Return (x, y) of the center of cell containing provided text 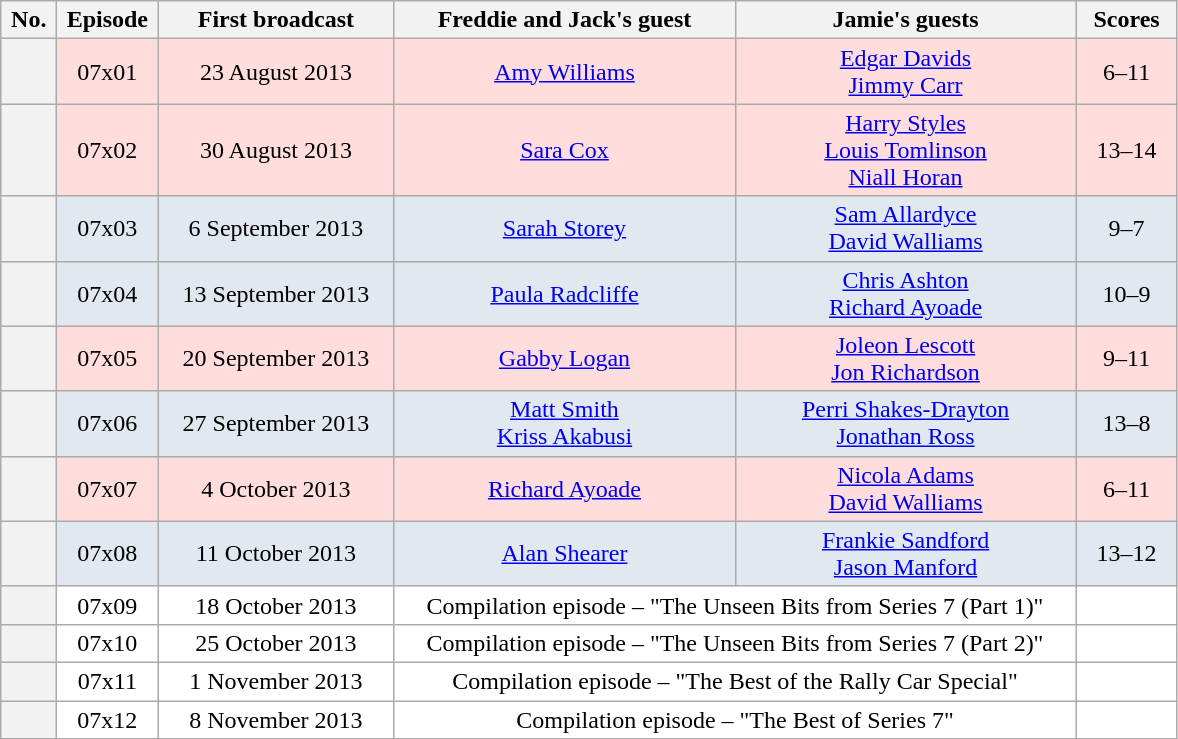
1 November 2013 (276, 681)
23 August 2013 (276, 72)
Frankie SandfordJason Manford (906, 554)
07x03 (108, 228)
Richard Ayoade (564, 488)
07x11 (108, 681)
Episode (108, 20)
07x06 (108, 424)
No. (29, 20)
20 September 2013 (276, 358)
18 October 2013 (276, 605)
9–7 (1126, 228)
Sarah Storey (564, 228)
07x10 (108, 643)
Gabby Logan (564, 358)
10–9 (1126, 294)
Nicola AdamsDavid Walliams (906, 488)
9–11 (1126, 358)
Amy Williams (564, 72)
Paula Radcliffe (564, 294)
30 August 2013 (276, 150)
25 October 2013 (276, 643)
6 September 2013 (276, 228)
Sam AllardyceDavid Walliams (906, 228)
Compilation episode – "The Best of the Rally Car Special" (735, 681)
11 October 2013 (276, 554)
Compilation episode – "The Best of Series 7" (735, 719)
07x04 (108, 294)
Edgar DavidsJimmy Carr (906, 72)
Compilation episode – "The Unseen Bits from Series 7 (Part 1)" (735, 605)
Scores (1126, 20)
Matt SmithKriss Akabusi (564, 424)
07x08 (108, 554)
27 September 2013 (276, 424)
Alan Shearer (564, 554)
Sara Cox (564, 150)
First broadcast (276, 20)
13–8 (1126, 424)
Harry StylesLouis TomlinsonNiall Horan (906, 150)
07x01 (108, 72)
8 November 2013 (276, 719)
Joleon LescottJon Richardson (906, 358)
Chris AshtonRichard Ayoade (906, 294)
Compilation episode – "The Unseen Bits from Series 7 (Part 2)" (735, 643)
07x09 (108, 605)
Perri Shakes-DraytonJonathan Ross (906, 424)
07x05 (108, 358)
07x02 (108, 150)
4 October 2013 (276, 488)
07x07 (108, 488)
Freddie and Jack's guest (564, 20)
13–14 (1126, 150)
13–12 (1126, 554)
07x12 (108, 719)
Jamie's guests (906, 20)
13 September 2013 (276, 294)
